Identify which cell holds the provided text, then report its (x, y) central coordinate. 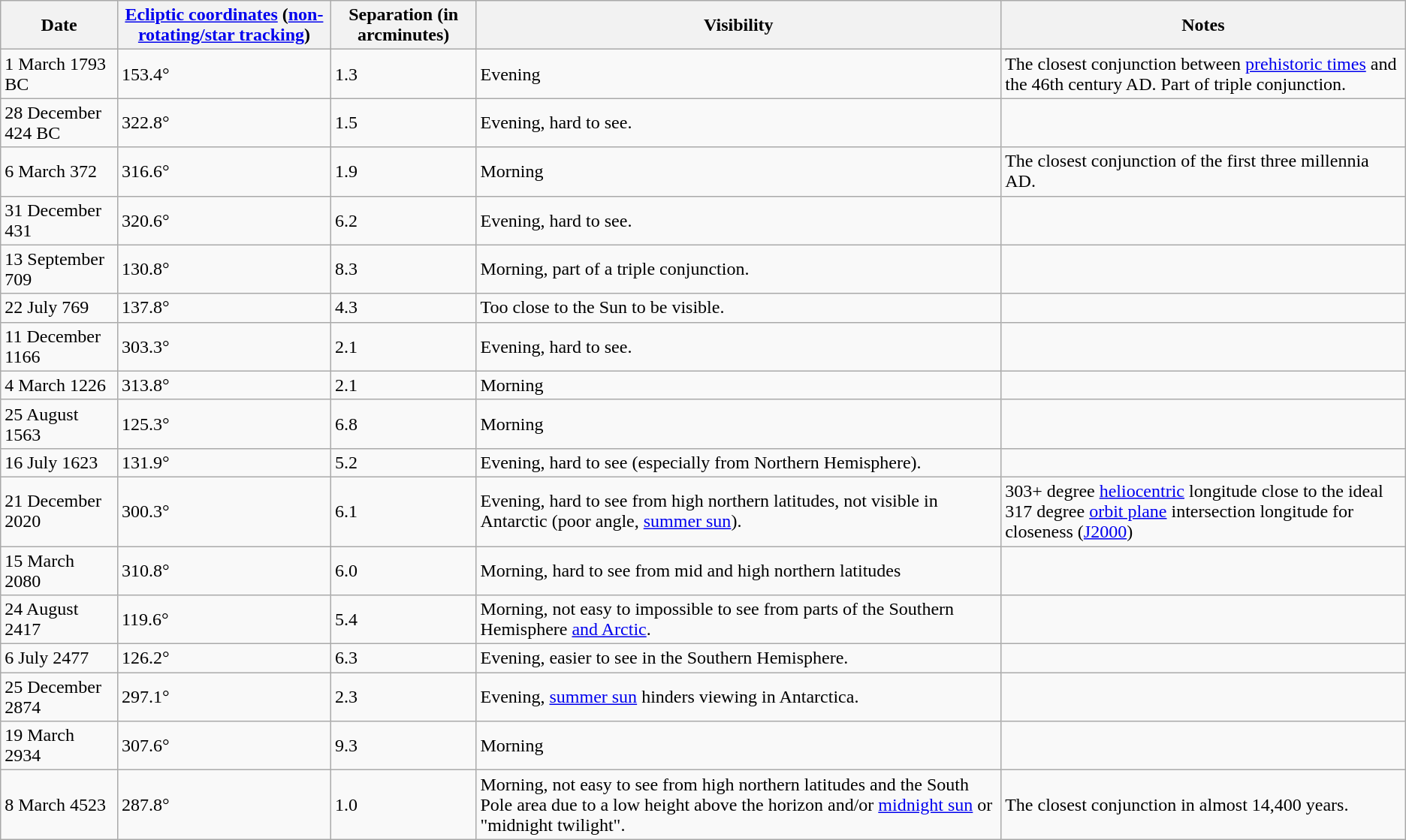
15 March 2080 (59, 571)
1.5 (403, 123)
Ecliptic coordinates (non-rotating/star tracking) (224, 26)
19 March 2934 (59, 746)
Morning, hard to see from mid and high northern latitudes (739, 571)
Evening, hard to see (especially from Northern Hemisphere). (739, 462)
Morning, part of a triple conjunction. (739, 269)
322.8° (224, 123)
Separation (in arcminutes) (403, 26)
303+ degree heliocentric longitude close to the ideal 317 degree orbit plane intersection longitude for closeness (J2000) (1203, 511)
4.3 (403, 308)
307.6° (224, 746)
The closest conjunction of the first three millennia AD. (1203, 171)
8 March 4523 (59, 805)
320.6° (224, 221)
303.3° (224, 347)
130.8° (224, 269)
6.2 (403, 221)
297.1° (224, 697)
6 July 2477 (59, 658)
6.1 (403, 511)
24 August 2417 (59, 620)
5.2 (403, 462)
126.2° (224, 658)
1.3 (403, 74)
Evening (739, 74)
21 December 2020 (59, 511)
Evening, easier to see in the Southern Hemisphere. (739, 658)
Date (59, 26)
Evening, hard to see from high northern latitudes, not visible in Antarctic (poor angle, summer sun). (739, 511)
Too close to the Sun to be visible. (739, 308)
137.8° (224, 308)
6.0 (403, 571)
25 December 2874 (59, 697)
2.3 (403, 697)
6.8 (403, 423)
1 March 1793 BC (59, 74)
31 December 431 (59, 221)
119.6° (224, 620)
1.0 (403, 805)
4 March 1226 (59, 385)
Evening, summer sun hinders viewing in Antarctica. (739, 697)
16 July 1623 (59, 462)
28 December 424 BC (59, 123)
Visibility (739, 26)
Morning, not easy to impossible to see from parts of the Southern Hemisphere and Arctic. (739, 620)
5.4 (403, 620)
6.3 (403, 658)
The closest conjunction between prehistoric times and the 46th century AD. Part of triple conjunction. (1203, 74)
6 March 372 (59, 171)
1.9 (403, 171)
8.3 (403, 269)
300.3° (224, 511)
125.3° (224, 423)
316.6° (224, 171)
131.9° (224, 462)
287.8° (224, 805)
13 September 709 (59, 269)
313.8° (224, 385)
22 July 769 (59, 308)
The closest conjunction in almost 14,400 years. (1203, 805)
Notes (1203, 26)
11 December 1166 (59, 347)
310.8° (224, 571)
9.3 (403, 746)
153.4° (224, 74)
25 August 1563 (59, 423)
